Provide the [X, Y] coordinate of the cell's center where the given text is located.  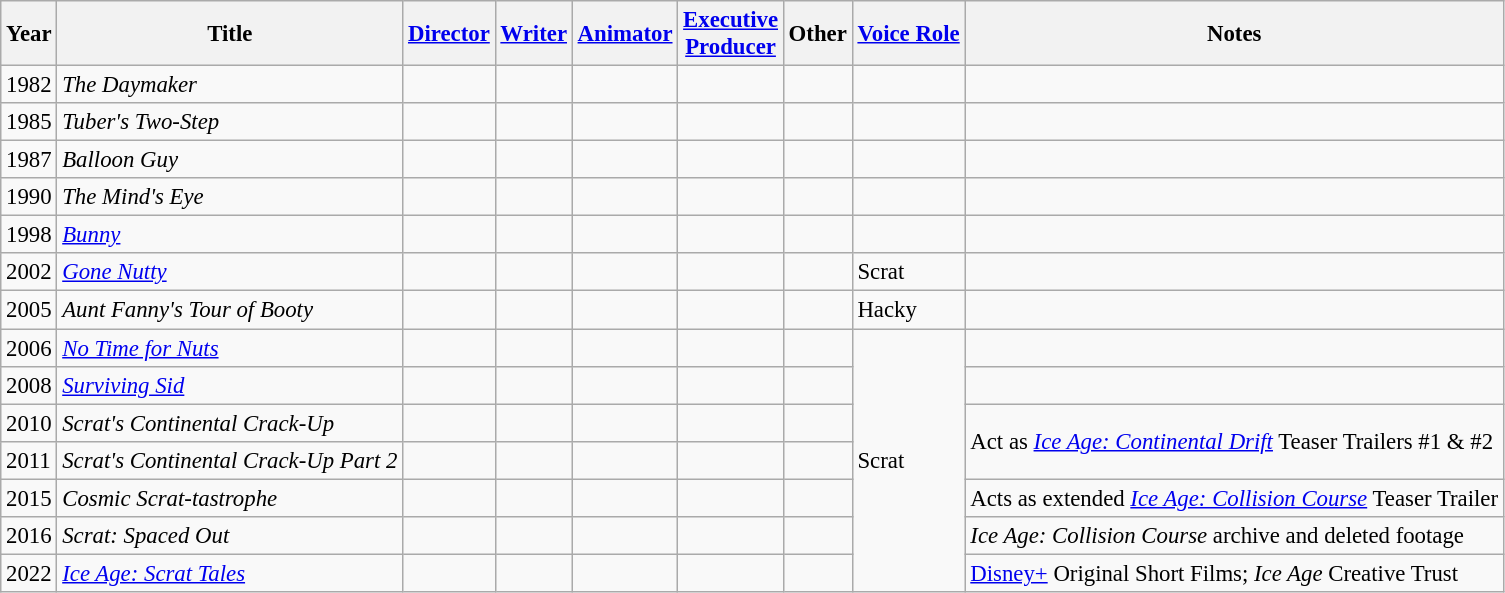
Aunt Fanny's Tour of Booty [230, 310]
Acts as extended Ice Age: Collision Course Teaser Trailer [1234, 498]
Scrat's Continental Crack-Up Part 2 [230, 460]
Notes [1234, 34]
The Mind's Eye [230, 197]
Balloon Guy [230, 160]
Voice Role [908, 34]
1990 [29, 197]
Director [449, 34]
Surviving Sid [230, 385]
2008 [29, 385]
2002 [29, 273]
Scrat: Spaced Out [230, 536]
Ice Age: Scrat Tales [230, 573]
2022 [29, 573]
Writer [534, 34]
Disney+ Original Short Films; Ice Age Creative Trust [1234, 573]
Bunny [230, 235]
ExecutiveProducer [730, 34]
Scrat's Continental Crack-Up [230, 423]
Ice Age: Collision Course archive and deleted footage [1234, 536]
2010 [29, 423]
No Time for Nuts [230, 348]
1987 [29, 160]
Year [29, 34]
Other [818, 34]
2011 [29, 460]
Tuber's Two-Step [230, 122]
Animator [625, 34]
1985 [29, 122]
2016 [29, 536]
1998 [29, 235]
1982 [29, 85]
Gone Nutty [230, 273]
Cosmic Scrat-tastrophe [230, 498]
Title [230, 34]
Act as Ice Age: Continental Drift Teaser Trailers #1 & #2 [1234, 442]
Hacky [908, 310]
2015 [29, 498]
2006 [29, 348]
2005 [29, 310]
The Daymaker [230, 85]
